Determine the [x, y] coordinate at the center of the cell enclosing the given text.  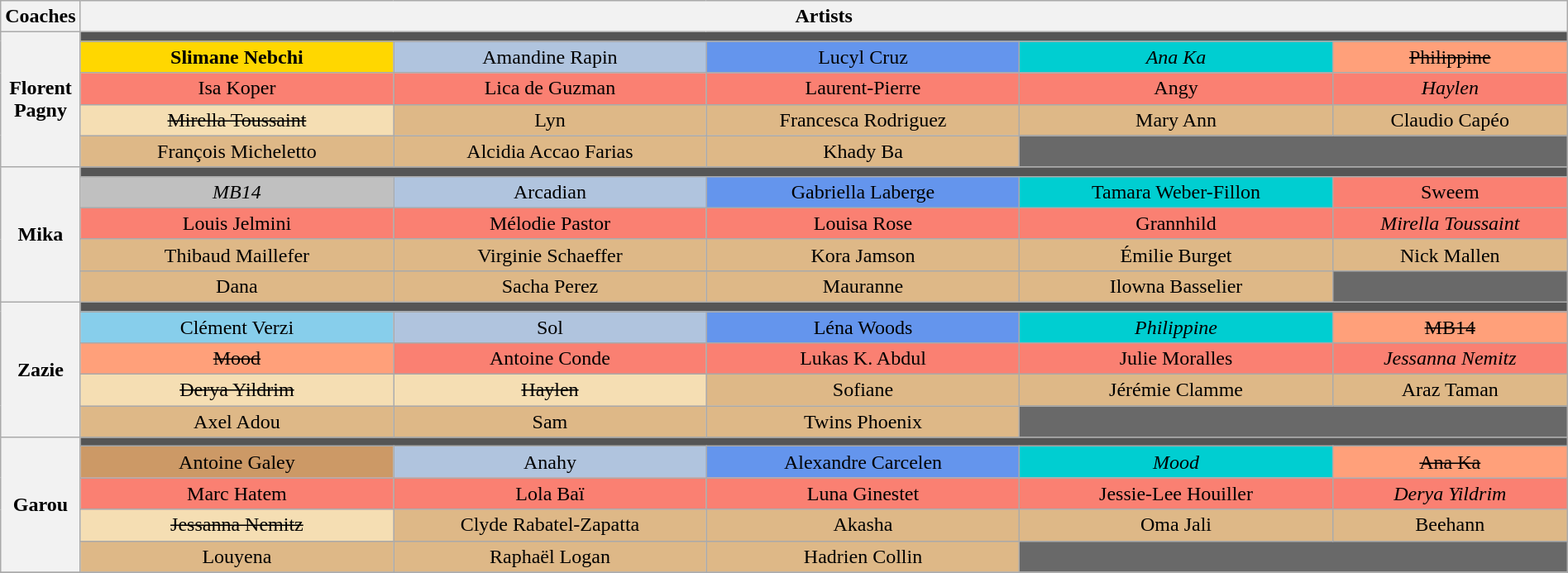
Louisa Rose [863, 223]
Ilowna Basselier [1176, 286]
Angy [1176, 88]
Luna Ginestet [863, 494]
Amandine Rapin [551, 57]
Sam [551, 422]
Julie Moralles [1176, 359]
Nick Mallen [1450, 255]
Dana [237, 286]
Claudio Capéo [1450, 120]
Beehann [1450, 525]
Lica de Guzman [551, 88]
Lyn [551, 120]
François Micheletto [237, 151]
Alexandre Carcelen [863, 462]
Anahy [551, 462]
Thibaud Maillefer [237, 255]
Sweem [1450, 192]
Axel Adou [237, 422]
Slimane Nebchi [237, 57]
Mika [41, 235]
Laurent-Pierre [863, 88]
Araz Taman [1450, 390]
Raphaël Logan [551, 556]
Clyde Rabatel-Zapatta [551, 525]
Jérémie Clamme [1176, 390]
Grannhild [1176, 223]
Isa Koper [237, 88]
Sacha Perez [551, 286]
Twins Phoenix [863, 422]
Louis Jelmini [237, 223]
Louyena [237, 556]
Sol [551, 327]
Coaches [41, 17]
Hadrien Collin [863, 556]
Antoine Galey [237, 462]
Florent Pagny [41, 99]
Artists [824, 17]
Lukas K. Abdul [863, 359]
Oma Jali [1176, 525]
Antoine Conde [551, 359]
Arcadian [551, 192]
Clément Verzi [237, 327]
Jessie-Lee Houiller [1176, 494]
Virginie Schaeffer [551, 255]
Mauranne [863, 286]
Mélodie Pastor [551, 223]
Akasha [863, 525]
Gabriella Laberge [863, 192]
Alcidia Accao Farias [551, 151]
Garou [41, 504]
Léna Woods [863, 327]
Tamara Weber-Fillon [1176, 192]
Marc Hatem [237, 494]
Francesca Rodriguez [863, 120]
Zazie [41, 369]
Khady Ba [863, 151]
Sofiane [863, 390]
Kora Jamson [863, 255]
Lucyl Cruz [863, 57]
Lola Baï [551, 494]
Mary Ann [1176, 120]
Émilie Burget [1176, 255]
